Provide the [X, Y] coordinate of the cell's center where the given text is located.  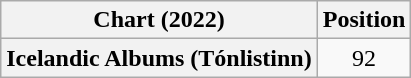
Chart (2022) [159, 20]
Position [364, 20]
92 [364, 58]
Icelandic Albums (Tónlistinn) [159, 58]
